Detect which cell encompasses the target text, then output its (X, Y) center coordinate. 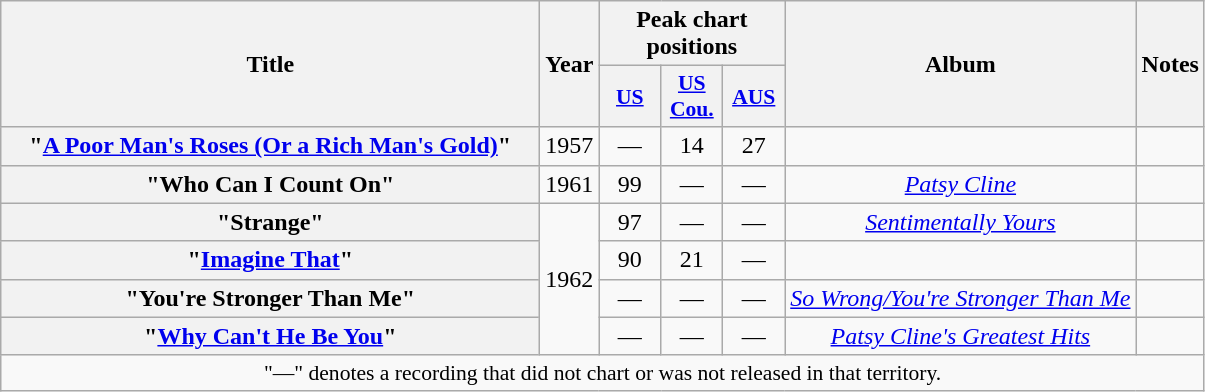
99 (630, 184)
27 (754, 146)
US (630, 96)
Peak chartpositions (692, 34)
"Strange" (270, 222)
"A Poor Man's Roses (Or a Rich Man's Gold)" (270, 146)
1957 (570, 146)
"You're Stronger Than Me" (270, 298)
USCou. (692, 96)
Notes (1170, 64)
AUS (754, 96)
Album (960, 64)
"Who Can I Count On" (270, 184)
Sentimentally Yours (960, 222)
97 (630, 222)
Patsy Cline (960, 184)
90 (630, 260)
21 (692, 260)
14 (692, 146)
1962 (570, 279)
So Wrong/You're Stronger Than Me (960, 298)
Year (570, 64)
"Why Can't He Be You" (270, 336)
"Imagine That" (270, 260)
Title (270, 64)
"—" denotes a recording that did not chart or was not released in that territory. (603, 373)
Patsy Cline's Greatest Hits (960, 336)
1961 (570, 184)
